Locate the cell with the specified text and output its [X, Y] center coordinate. 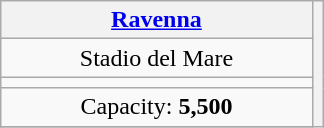
Stadio del Mare [156, 58]
Capacity: 5,500 [156, 107]
Ravenna [156, 20]
